Output the [X, Y] coordinate of the center of the cell containing the given text.  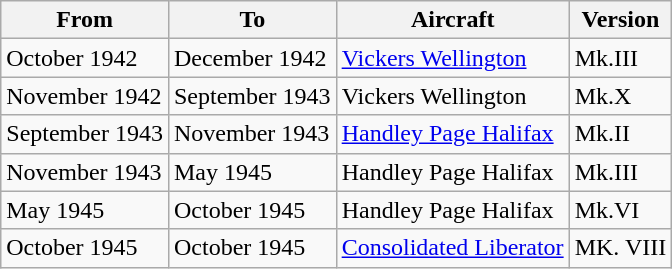
Mk.X [620, 96]
Mk.VI [620, 210]
Mk.II [620, 134]
Aircraft [452, 20]
Version [620, 20]
Consolidated Liberator [452, 248]
MK. VIII [620, 248]
To [252, 20]
December 1942 [252, 58]
October 1942 [85, 58]
November 1942 [85, 96]
From [85, 20]
